Return [X, Y] of the center of cell containing provided text 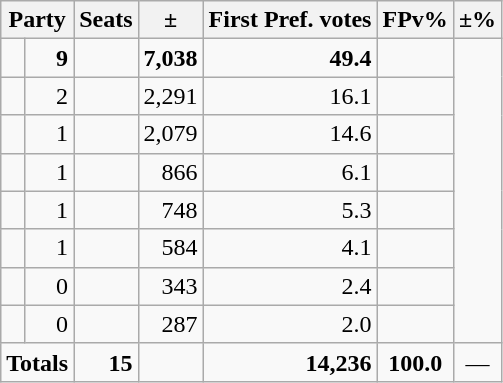
5.3 [290, 210]
287 [170, 324]
16.1 [290, 96]
Seats [106, 20]
748 [170, 210]
6.1 [290, 172]
Totals [38, 362]
49.4 [290, 58]
2,291 [170, 96]
2,079 [170, 134]
2 [48, 96]
584 [170, 248]
100.0 [415, 362]
2.0 [290, 324]
14.6 [290, 134]
Party [38, 20]
7,038 [170, 58]
866 [170, 172]
4.1 [290, 248]
15 [106, 362]
First Pref. votes [290, 20]
9 [48, 58]
— [477, 362]
±% [477, 20]
2.4 [290, 286]
14,236 [290, 362]
± [170, 20]
343 [170, 286]
FPv% [415, 20]
